Determine the [X, Y] coordinate at the center of the cell enclosing the given text.  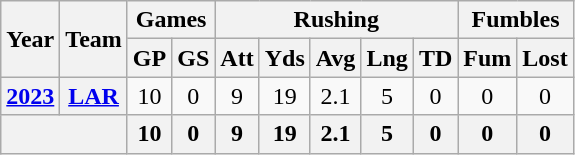
2023 [30, 96]
GS [194, 58]
Avg [336, 58]
Yds [284, 58]
Rushing [336, 20]
Year [30, 39]
GP [149, 58]
Games [170, 20]
Att [237, 58]
Lost [545, 58]
Lng [387, 58]
LAR [94, 96]
TD [435, 58]
Team [94, 39]
Fum [488, 58]
Fumbles [516, 20]
